From the cell containing the given text, extract its center point as [X, Y] coordinate. 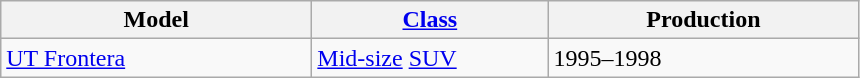
Mid-size SUV [430, 58]
Model [156, 20]
Class [430, 20]
1995–1998 [704, 58]
Production [704, 20]
UT Frontera [156, 58]
